Pinpoint the cell where the given text exists, returning its [x, y] midpoint coordinate. 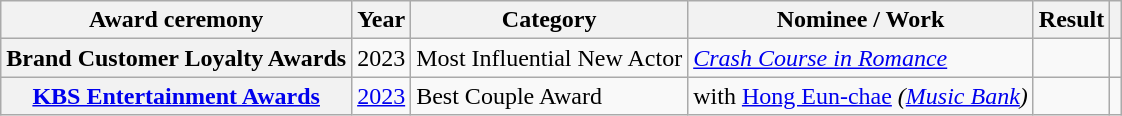
Award ceremony [176, 20]
with Hong Eun-chae (Music Bank) [861, 96]
Category [550, 20]
Most Influential New Actor [550, 58]
Brand Customer Loyalty Awards [176, 58]
Crash Course in Romance [861, 58]
Year [382, 20]
Nominee / Work [861, 20]
KBS Entertainment Awards [176, 96]
Result [1071, 20]
Best Couple Award [550, 96]
